From the cell containing the given text, extract its center point as (x, y) coordinate. 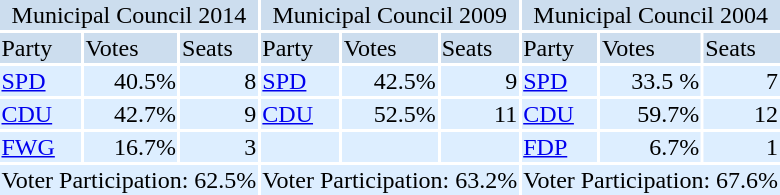
Voter Participation: 63.2% (390, 180)
Municipal Council 2014 (129, 15)
16.7% (131, 147)
59.7% (650, 114)
Voter Participation: 62.5% (129, 180)
Municipal Council 2004 (651, 15)
40.5% (131, 81)
11 (479, 114)
6.7% (650, 147)
7 (742, 81)
8 (220, 81)
12 (742, 114)
FDP (560, 147)
42.5% (390, 81)
42.7% (131, 114)
33.5 % (650, 81)
Voter Participation: 67.6% (651, 180)
Municipal Council 2009 (390, 15)
FWG (40, 147)
1 (742, 147)
52.5% (390, 114)
3 (220, 147)
